Determine the (X, Y) coordinate at the center of the cell enclosing the given text.  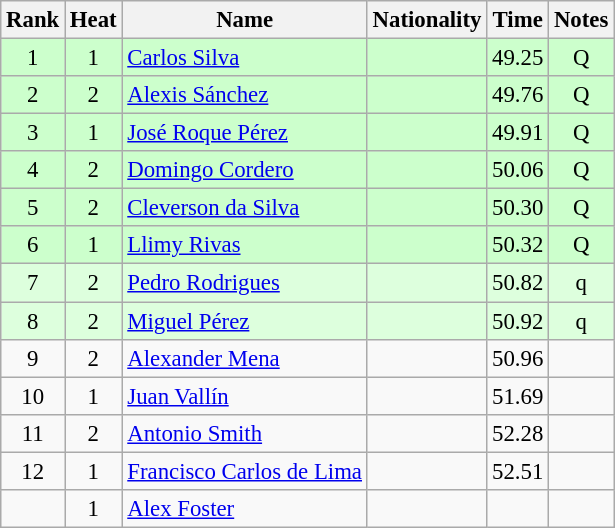
3 (33, 133)
9 (33, 358)
50.82 (518, 283)
Pedro Rodrigues (244, 283)
52.51 (518, 471)
Notes (582, 20)
12 (33, 471)
50.06 (518, 170)
4 (33, 170)
Francisco Carlos de Lima (244, 471)
Cleverson da Silva (244, 208)
Domingo Cordero (244, 170)
49.25 (518, 58)
Alexis Sánchez (244, 95)
8 (33, 321)
52.28 (518, 433)
49.91 (518, 133)
50.96 (518, 358)
Juan Vallín (244, 396)
Miguel Pérez (244, 321)
50.32 (518, 245)
11 (33, 433)
José Roque Pérez (244, 133)
Heat (94, 20)
7 (33, 283)
50.30 (518, 208)
Llimy Rivas (244, 245)
Nationality (426, 20)
50.92 (518, 321)
Alexander Mena (244, 358)
Carlos Silva (244, 58)
10 (33, 396)
Name (244, 20)
Rank (33, 20)
6 (33, 245)
51.69 (518, 396)
5 (33, 208)
Time (518, 20)
Antonio Smith (244, 433)
Alex Foster (244, 509)
49.76 (518, 95)
